Find where the given text appears and provide that cell's center as (x, y) coordinate. 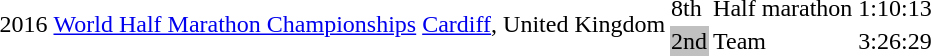
2nd (690, 41)
Team (783, 41)
